Detect which cell encompasses the target text, then output its [X, Y] center coordinate. 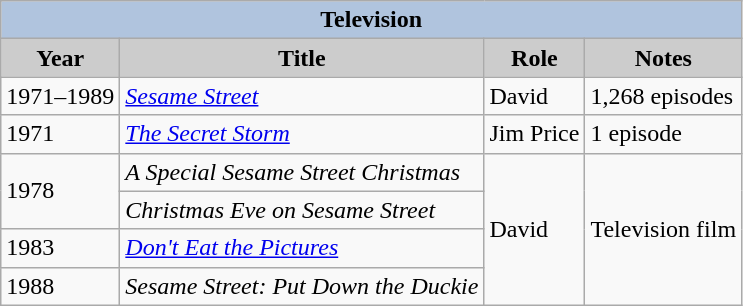
Title [302, 58]
1978 [60, 191]
Year [60, 58]
Television [372, 20]
Christmas Eve on Sesame Street [302, 210]
1988 [60, 286]
Sesame Street [302, 96]
Sesame Street: Put Down the Duckie [302, 286]
1 episode [664, 134]
Role [534, 58]
1,268 episodes [664, 96]
Don't Eat the Pictures [302, 248]
Jim Price [534, 134]
Notes [664, 58]
1971 [60, 134]
A Special Sesame Street Christmas [302, 172]
1971–1989 [60, 96]
Television film [664, 229]
The Secret Storm [302, 134]
1983 [60, 248]
